Scan for the cell matching the given text and deliver its (X, Y) coordinate at center. 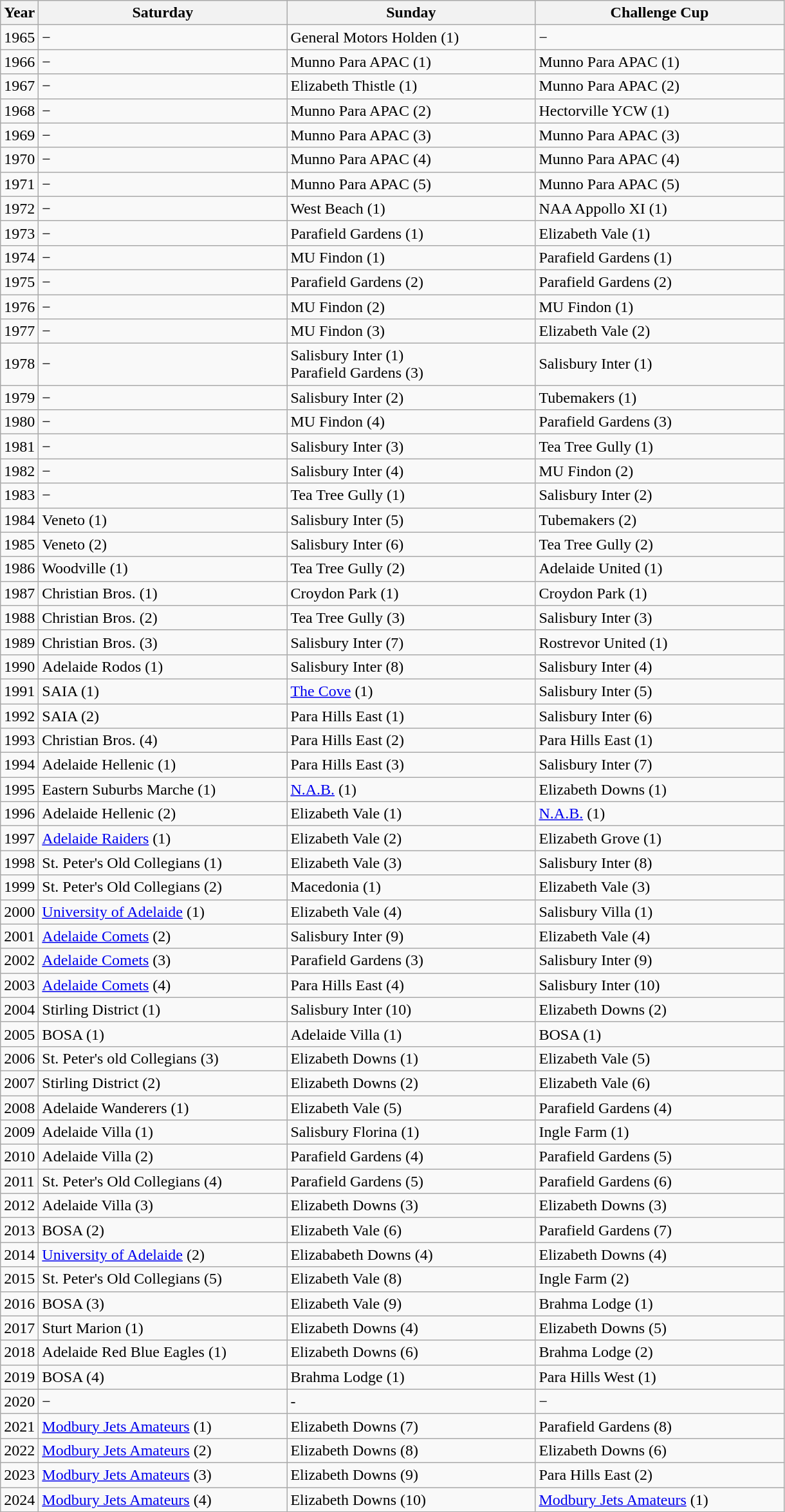
Adelaide United (1) (660, 569)
Salisbury Inter (1)Parafield Gardens (3) (411, 364)
Sunday (411, 13)
2018 (19, 1352)
Hectorville YCW (1) (660, 111)
1973 (19, 233)
Year (19, 13)
Para Hills East (3) (411, 765)
Adelaide Comets (3) (163, 961)
NAA Appollo XI (1) (660, 208)
St. Peter's Old Collegians (1) (163, 863)
MU Findon (4) (411, 422)
1977 (19, 331)
Brahma Lodge (2) (660, 1352)
1983 (19, 495)
1967 (19, 86)
2002 (19, 961)
Stirling District (1) (163, 1010)
1985 (19, 544)
Adelaide Comets (2) (163, 936)
Ingle Farm (2) (660, 1279)
Adelaide Villa (2) (163, 1157)
1965 (19, 37)
Elizabeth Thistle (1) (411, 86)
Elizababeth Downs (4) (411, 1255)
BOSA (3) (163, 1304)
Elizabeth Downs (10) (411, 1500)
2016 (19, 1304)
Christian Bros. (4) (163, 741)
Elizabeth Downs (5) (660, 1328)
1972 (19, 208)
1975 (19, 282)
Salisbury Florina (1) (411, 1132)
Modbury Jets Amateurs (4) (163, 1500)
2023 (19, 1475)
St. Peter's Old Collegians (4) (163, 1181)
1966 (19, 62)
Adelaide Comets (4) (163, 985)
SAIA (2) (163, 716)
Tubemakers (2) (660, 520)
1997 (19, 838)
1995 (19, 789)
2022 (19, 1450)
1979 (19, 398)
2021 (19, 1426)
Parafield Gardens (6) (660, 1181)
2015 (19, 1279)
Elizabeth Vale (9) (411, 1304)
MU Findon (3) (411, 331)
Adelaide Hellenic (1) (163, 765)
Parafield Gardens (7) (660, 1230)
2012 (19, 1206)
Adelaide Hellenic (2) (163, 814)
1982 (19, 471)
1970 (19, 160)
1988 (19, 618)
1984 (19, 520)
- (411, 1401)
Adelaide Rodos (1) (163, 667)
University of Adelaide (2) (163, 1255)
Tubemakers (1) (660, 398)
2011 (19, 1181)
Christian Bros. (3) (163, 642)
2009 (19, 1132)
Elizabeth Downs (8) (411, 1450)
2010 (19, 1157)
Christian Bros. (2) (163, 618)
2024 (19, 1500)
1980 (19, 422)
BOSA (4) (163, 1377)
Modbury Jets Amateurs (2) (163, 1450)
2001 (19, 936)
Elizabeth Downs (9) (411, 1475)
Para Hills East (4) (411, 985)
Tea Tree Gully (3) (411, 618)
2007 (19, 1083)
St. Peter's old Collegians (3) (163, 1058)
Sturt Marion (1) (163, 1328)
2017 (19, 1328)
Rostrevor United (1) (660, 642)
Para Hills West (1) (660, 1377)
General Motors Holden (1) (411, 37)
2014 (19, 1255)
1976 (19, 307)
2004 (19, 1010)
2020 (19, 1401)
Challenge Cup (660, 13)
Modbury Jets Amateurs (3) (163, 1475)
Veneto (1) (163, 520)
BOSA (2) (163, 1230)
Salisbury Villa (1) (660, 912)
West Beach (1) (411, 208)
The Cove (1) (411, 691)
1993 (19, 741)
1981 (19, 447)
1968 (19, 111)
2008 (19, 1107)
St. Peter's Old Collegians (5) (163, 1279)
1986 (19, 569)
Saturday (163, 13)
1991 (19, 691)
1987 (19, 593)
SAIA (1) (163, 691)
1996 (19, 814)
Parafield Gardens (8) (660, 1426)
1999 (19, 887)
1978 (19, 364)
Adelaide Red Blue Eagles (1) (163, 1352)
1992 (19, 716)
Adelaide Villa (3) (163, 1206)
Macedonia (1) (411, 887)
1994 (19, 765)
Woodville (1) (163, 569)
Adelaide Raiders (1) (163, 838)
2005 (19, 1034)
University of Adelaide (1) (163, 912)
1969 (19, 135)
Ingle Farm (1) (660, 1132)
2006 (19, 1058)
Christian Bros. (1) (163, 593)
Stirling District (2) (163, 1083)
2000 (19, 912)
1998 (19, 863)
2019 (19, 1377)
Veneto (2) (163, 544)
Salisbury Inter (1) (660, 364)
Elizabeth Vale (8) (411, 1279)
1971 (19, 184)
St. Peter's Old Collegians (2) (163, 887)
2003 (19, 985)
Elizabeth Downs (7) (411, 1426)
2013 (19, 1230)
Eastern Suburbs Marche (1) (163, 789)
1990 (19, 667)
Adelaide Wanderers (1) (163, 1107)
Elizabeth Grove (1) (660, 838)
1989 (19, 642)
1974 (19, 257)
